Determine the (X, Y) coordinate at the center of the cell enclosing the given text.  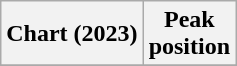
Chart (2023) (72, 34)
Peakposition (189, 34)
